Provide the (X, Y) coordinate of the cell's center where the given text is located.  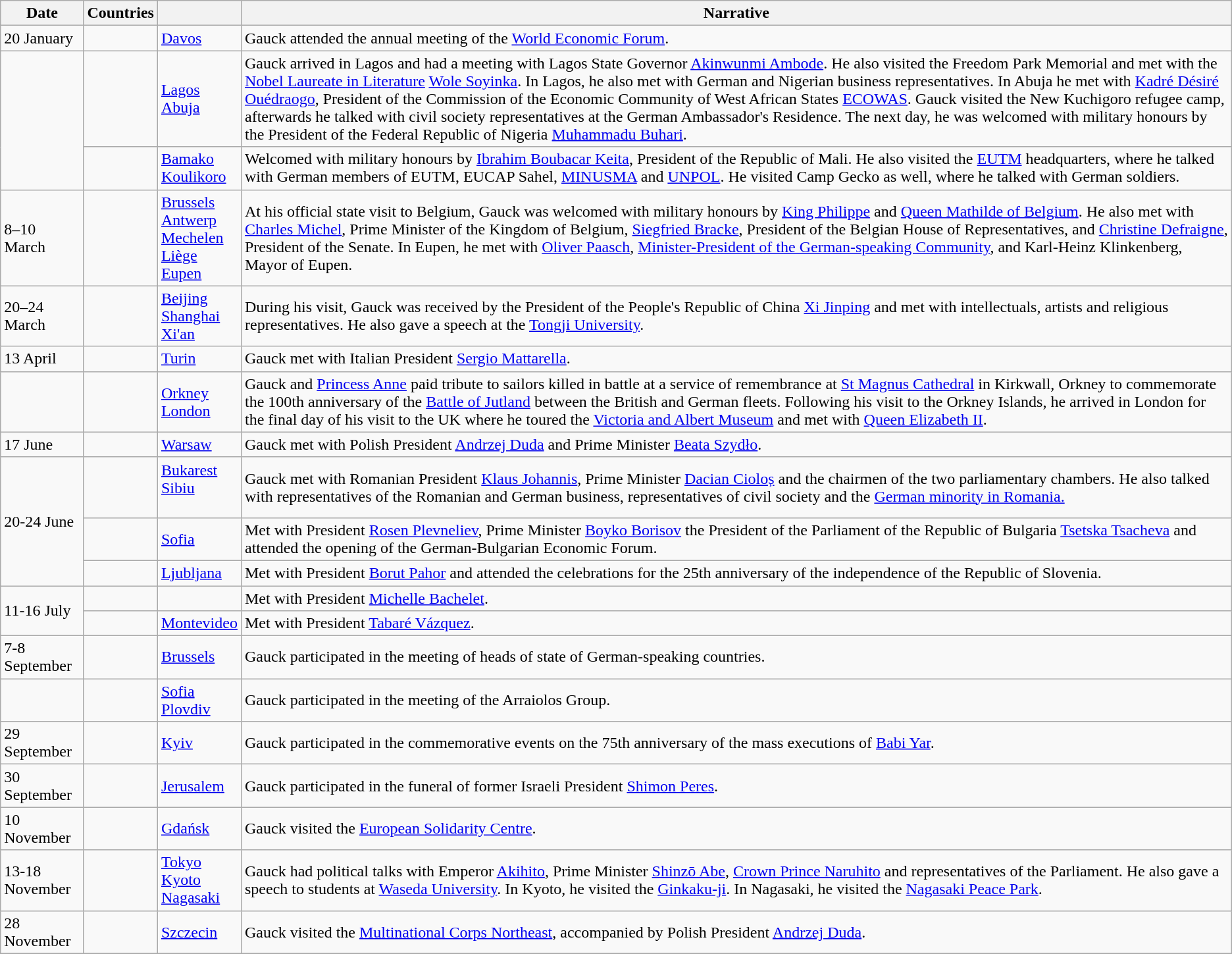
Gauck participated in the meeting of the Arraiolos Group. (736, 701)
BamakoKoulikoro (199, 169)
Jerusalem (199, 786)
Brussels (199, 657)
13-18 November (42, 880)
28 November (42, 932)
20-24 June (42, 521)
20 January (42, 38)
Narrative (736, 13)
Met with President Michelle Bachelet. (736, 598)
LagosAbuja (199, 99)
Warsaw (199, 444)
Met with President Borut Pahor and attended the celebrations for the 25th anniversary of the independence of the Republic of Slovenia. (736, 573)
Gauck met with Italian President Sergio Mattarella. (736, 359)
Kyiv (199, 743)
Davos (199, 38)
Gauck visited the Multinational Corps Northeast, accompanied by Polish President Andrzej Duda. (736, 932)
Szczecin (199, 932)
BeijingShanghaiXi'an (199, 316)
7-8 September (42, 657)
Met with President Tabaré Vázquez. (736, 623)
Sofia (199, 539)
17 June (42, 444)
8–10 March (42, 238)
Gauck attended the annual meeting of the World Economic Forum. (736, 38)
Turin (199, 359)
11-16 July (42, 611)
Gauck met with Polish President Andrzej Duda and Prime Minister Beata Szydło. (736, 444)
30 September (42, 786)
Gauck participated in the funeral of former Israeli President Shimon Peres. (736, 786)
29 September (42, 743)
Ljubljana (199, 573)
Gdańsk (199, 828)
10 November (42, 828)
SofiaPlovdiv (199, 701)
Gauck participated in the commemorative events on the 75th anniversary of the mass executions of Babi Yar. (736, 743)
Montevideo (199, 623)
Countries (120, 13)
BukarestSibiu (199, 487)
13 April (42, 359)
TokyoKyotoNagasaki (199, 880)
Date (42, 13)
OrkneyLondon (199, 402)
20–24 March (42, 316)
Gauck visited the European Solidarity Centre. (736, 828)
BrusselsAntwerpMechelenLiègeEupen (199, 238)
Gauck participated in the meeting of heads of state of German-speaking countries. (736, 657)
